Find where the given text appears and provide that cell's center as [x, y] coordinate. 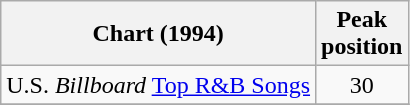
Chart (1994) [158, 34]
30 [362, 85]
U.S. Billboard Top R&B Songs [158, 85]
Peakposition [362, 34]
